Capture the cell that displays the provided text and extract its (X, Y) central coordinate. 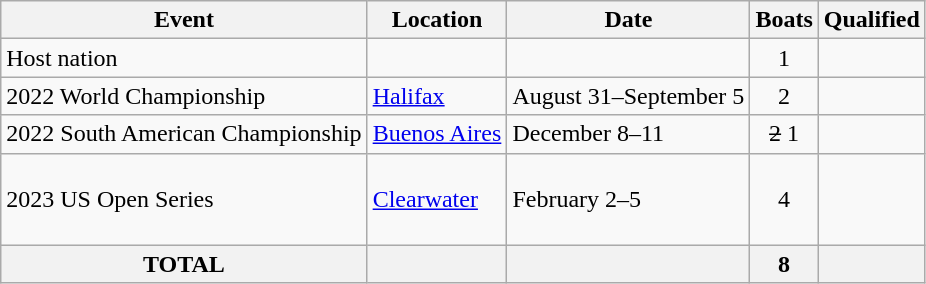
2 (784, 96)
2022 South American Championship (184, 134)
Host nation (184, 58)
1 (784, 58)
2022 World Championship (184, 96)
Halifax (437, 96)
February 2–5 (628, 199)
Clearwater (437, 199)
8 (784, 264)
Boats (784, 20)
4 (784, 199)
August 31–September 5 (628, 96)
Event (184, 20)
TOTAL (184, 264)
2023 US Open Series (184, 199)
Date (628, 20)
Location (437, 20)
Buenos Aires (437, 134)
Qualified (872, 20)
December 8–11 (628, 134)
2 1 (784, 134)
